Find where the given text appears and provide that cell's center as (X, Y) coordinate. 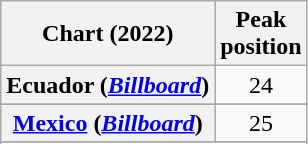
Ecuador (Billboard) (108, 85)
25 (261, 123)
Peakposition (261, 34)
Mexico (Billboard) (108, 123)
Chart (2022) (108, 34)
24 (261, 85)
